Detect which cell encompasses the target text, then output its [X, Y] center coordinate. 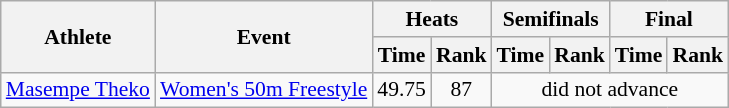
49.75 [402, 90]
87 [462, 90]
Masempe Theko [78, 90]
Women's 50m Freestyle [264, 90]
Heats [432, 19]
Semifinals [551, 19]
Athlete [78, 36]
Final [669, 19]
did not advance [610, 90]
Event [264, 36]
